Determine the (x, y) coordinate at the center of the cell enclosing the given text.  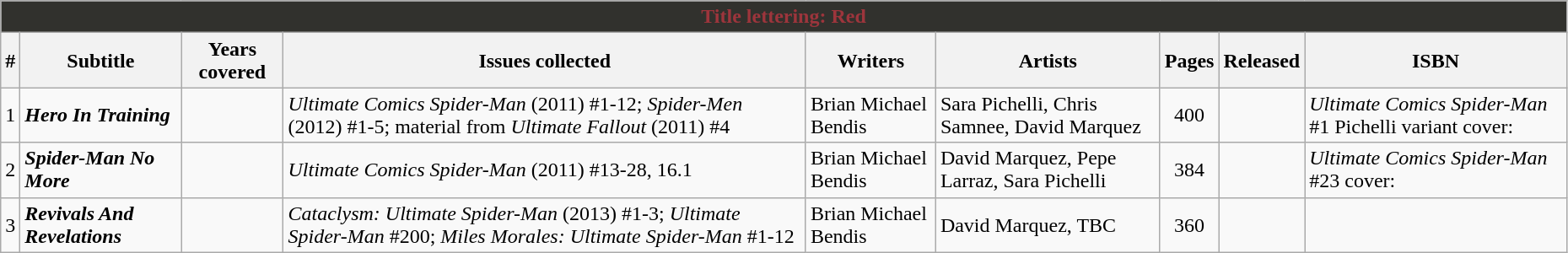
Revivals And Revelations (101, 224)
ISBN (1436, 61)
Title lettering: Red (784, 17)
David Marquez, Pepe Larraz, Sara Pichelli (1048, 170)
Sara Pichelli, Chris Samnee, David Marquez (1048, 115)
Years covered (233, 61)
Ultimate Comics Spider-Man (2011) #13-28, 16.1 (545, 170)
Ultimate Comics Spider-Man #23 cover: (1436, 170)
384 (1189, 170)
# (10, 61)
Hero In Training (101, 115)
Issues collected (545, 61)
1 (10, 115)
Spider-Man No More (101, 170)
Artists (1048, 61)
2 (10, 170)
Pages (1189, 61)
Ultimate Comics Spider-Man #1 Pichelli variant cover: (1436, 115)
360 (1189, 224)
3 (10, 224)
Ultimate Comics Spider-Man (2011) #1-12; Spider-Men (2012) #1-5; material from Ultimate Fallout (2011) #4 (545, 115)
Released (1262, 61)
Subtitle (101, 61)
400 (1189, 115)
Cataclysm: Ultimate Spider-Man (2013) #1-3; Ultimate Spider-Man #200; Miles Morales: Ultimate Spider-Man #1-12 (545, 224)
David Marquez, TBC (1048, 224)
Writers (870, 61)
